Return [x, y] of the center of cell containing provided text 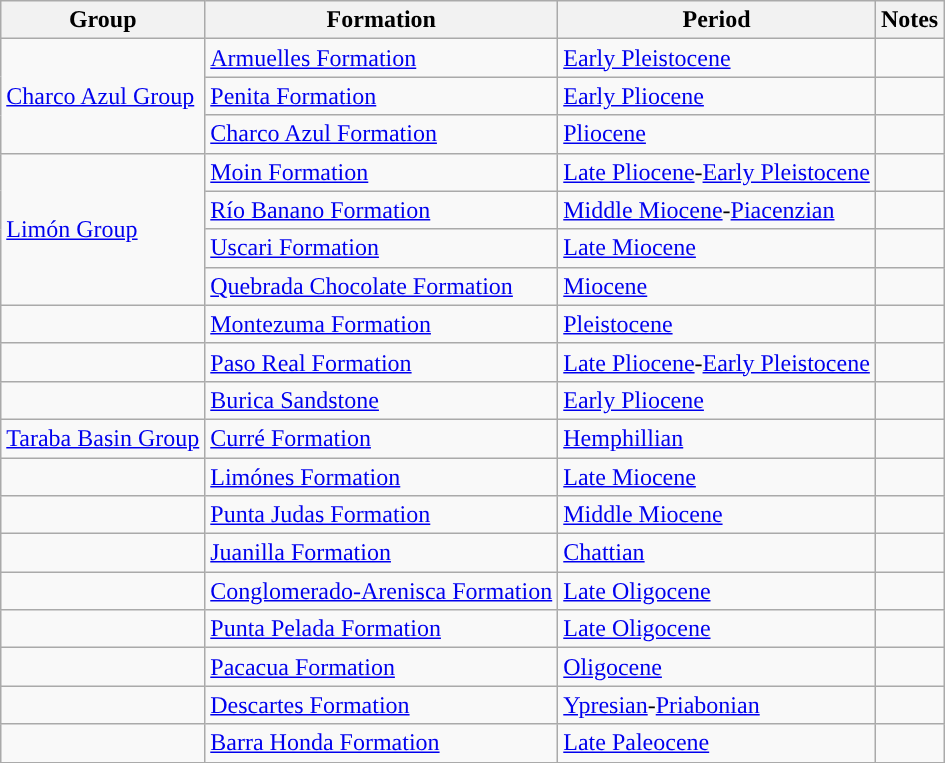
Notes [909, 20]
Middle Miocene-Piacenzian [717, 210]
Paso Real Formation [382, 362]
Pleistocene [717, 324]
Pliocene [717, 134]
Middle Miocene [717, 515]
Formation [382, 20]
Hemphillian [717, 438]
Limónes Formation [382, 477]
Limón Group [103, 229]
Charco Azul Formation [382, 134]
Juanilla Formation [382, 553]
Pacacua Formation [382, 667]
Charco Azul Group [103, 96]
Miocene [717, 286]
Early Pleistocene [717, 58]
Río Banano Formation [382, 210]
Quebrada Chocolate Formation [382, 286]
Ypresian-Priabonian [717, 705]
Punta Pelada Formation [382, 629]
Group [103, 20]
Burica Sandstone [382, 400]
Montezuma Formation [382, 324]
Descartes Formation [382, 705]
Taraba Basin Group [103, 438]
Chattian [717, 553]
Uscari Formation [382, 248]
Punta Judas Formation [382, 515]
Moin Formation [382, 172]
Late Paleocene [717, 743]
Barra Honda Formation [382, 743]
Conglomerado-Arenisca Formation [382, 591]
Penita Formation [382, 96]
Period [717, 20]
Oligocene [717, 667]
Curré Formation [382, 438]
Armuelles Formation [382, 58]
